Provide the [x, y] coordinate of the cell's center where the given text is located.  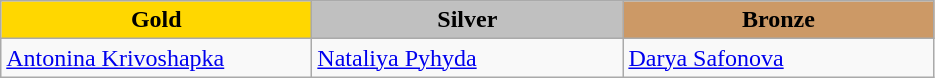
Bronze [778, 20]
Darya Safonova [778, 58]
Silver [468, 20]
Antonina Krivoshapka [156, 58]
Gold [156, 20]
Nataliya Pyhyda [468, 58]
